Extract the [X, Y] coordinate from the center of the cell holding the provided text.  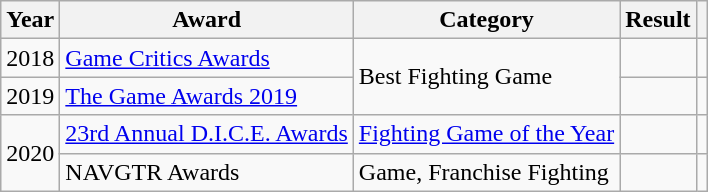
Category [486, 20]
2019 [30, 96]
The Game Awards 2019 [207, 96]
2020 [30, 153]
Year [30, 20]
Award [207, 20]
Best Fighting Game [486, 77]
23rd Annual D.I.C.E. Awards [207, 134]
2018 [30, 58]
Game Critics Awards [207, 58]
Fighting Game of the Year [486, 134]
Game, Franchise Fighting [486, 172]
NAVGTR Awards [207, 172]
Result [658, 20]
